Search for the cell housing the specified text and yield its [x, y] center coordinate. 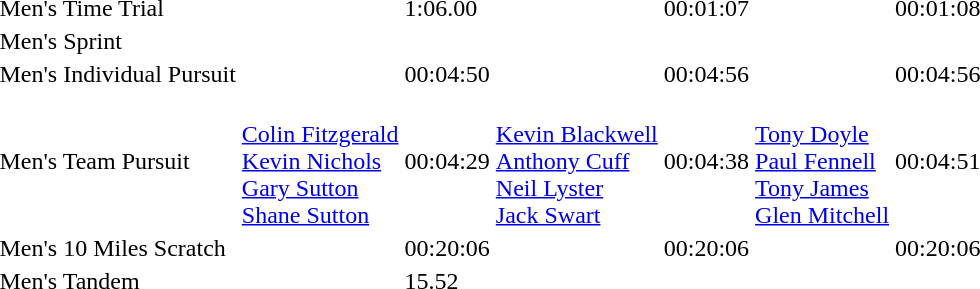
Kevin BlackwellAnthony CuffNeil LysterJack Swart [576, 161]
Colin FitzgeraldKevin NicholsGary SuttonShane Sutton [320, 161]
00:04:56 [706, 74]
Tony DoylePaul FennellTony JamesGlen Mitchell [822, 161]
00:04:50 [447, 74]
00:04:29 [447, 161]
00:04:38 [706, 161]
